Find where the given text appears and provide that cell's center as [x, y] coordinate. 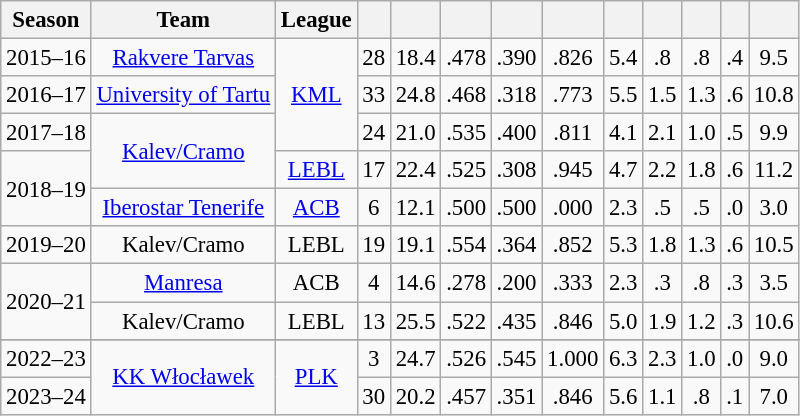
1.000 [573, 358]
4.7 [624, 170]
.826 [573, 58]
.554 [466, 245]
.535 [466, 133]
2016–17 [46, 95]
KK Włocławek [183, 376]
PLK [316, 376]
4 [374, 283]
.1 [735, 396]
.278 [466, 283]
.308 [516, 170]
2019–20 [46, 245]
19.1 [415, 245]
9.5 [774, 58]
1.5 [662, 95]
.545 [516, 358]
13 [374, 321]
5.6 [624, 396]
.400 [516, 133]
Manresa [183, 283]
.525 [466, 170]
11.2 [774, 170]
18.4 [415, 58]
.478 [466, 58]
University of Tartu [183, 95]
KML [316, 96]
3.0 [774, 208]
2015–16 [46, 58]
.852 [573, 245]
5.0 [624, 321]
.351 [516, 396]
24.8 [415, 95]
.457 [466, 396]
19 [374, 245]
.773 [573, 95]
.522 [466, 321]
.435 [516, 321]
2020–21 [46, 302]
33 [374, 95]
22.4 [415, 170]
14.6 [415, 283]
3.5 [774, 283]
7.0 [774, 396]
2017–18 [46, 133]
12.1 [415, 208]
9.9 [774, 133]
10.8 [774, 95]
.318 [516, 95]
21.0 [415, 133]
9.0 [774, 358]
3 [374, 358]
24 [374, 133]
.000 [573, 208]
1.1 [662, 396]
2023–24 [46, 396]
20.2 [415, 396]
28 [374, 58]
.945 [573, 170]
2.1 [662, 133]
10.6 [774, 321]
5.3 [624, 245]
Rakvere Tarvas [183, 58]
10.5 [774, 245]
17 [374, 170]
.468 [466, 95]
.333 [573, 283]
6 [374, 208]
25.5 [415, 321]
4.1 [624, 133]
.526 [466, 358]
5.4 [624, 58]
1.9 [662, 321]
24.7 [415, 358]
.390 [516, 58]
Team [183, 20]
Iberostar Tenerife [183, 208]
30 [374, 396]
League [316, 20]
.4 [735, 58]
2018–19 [46, 188]
.200 [516, 283]
2.2 [662, 170]
2022–23 [46, 358]
Season [46, 20]
.364 [516, 245]
5.5 [624, 95]
1.2 [702, 321]
6.3 [624, 358]
.811 [573, 133]
